From the cell containing the given text, extract its center point as [X, Y] coordinate. 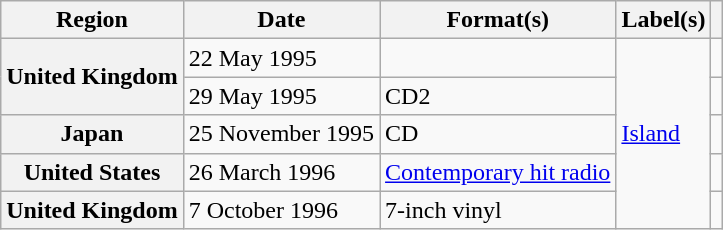
7-inch vinyl [498, 210]
CD2 [498, 96]
Format(s) [498, 20]
25 November 1995 [281, 134]
Contemporary hit radio [498, 172]
26 March 1996 [281, 172]
United States [92, 172]
29 May 1995 [281, 96]
Label(s) [664, 20]
Japan [92, 134]
Date [281, 20]
Island [664, 134]
7 October 1996 [281, 210]
Region [92, 20]
22 May 1995 [281, 58]
CD [498, 134]
